Capture the cell that displays the provided text and extract its (x, y) central coordinate. 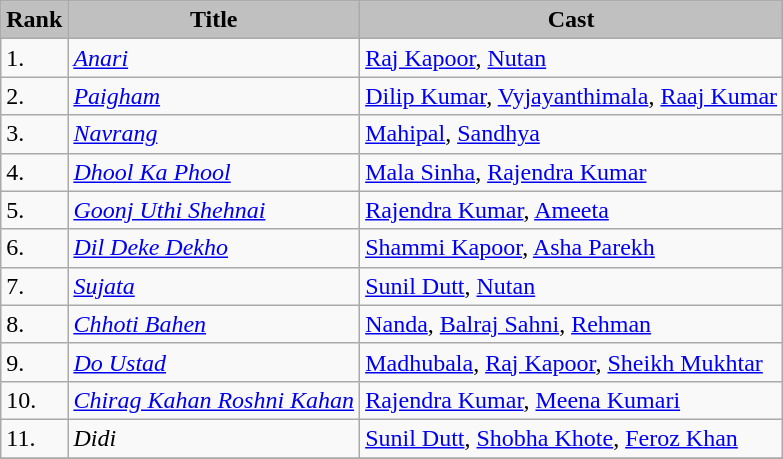
Do Ustad (214, 362)
Dilip Kumar, Vyjayanthimala, Raaj Kumar (572, 96)
7. (34, 286)
Chirag Kahan Roshni Kahan (214, 400)
Sunil Dutt, Nutan (572, 286)
Goonj Uthi Shehnai (214, 210)
Dil Deke Dekho (214, 248)
8. (34, 324)
Madhubala, Raj Kapoor, Sheikh Mukhtar (572, 362)
Rajendra Kumar, Meena Kumari (572, 400)
3. (34, 134)
1. (34, 58)
Mala Sinha, Rajendra Kumar (572, 172)
10. (34, 400)
Mahipal, Sandhya (572, 134)
Raj Kapoor, Nutan (572, 58)
Navrang (214, 134)
Cast (572, 20)
Rajendra Kumar, Ameeta (572, 210)
6. (34, 248)
2. (34, 96)
11. (34, 438)
Anari (214, 58)
4. (34, 172)
Shammi Kapoor, Asha Parekh (572, 248)
Paigham (214, 96)
5. (34, 210)
Nanda, Balraj Sahni, Rehman (572, 324)
Chhoti Bahen (214, 324)
Dhool Ka Phool (214, 172)
Rank (34, 20)
9. (34, 362)
Title (214, 20)
Sunil Dutt, Shobha Khote, Feroz Khan (572, 438)
Didi (214, 438)
Sujata (214, 286)
